Locate the cell with the specified text and output its [x, y] center coordinate. 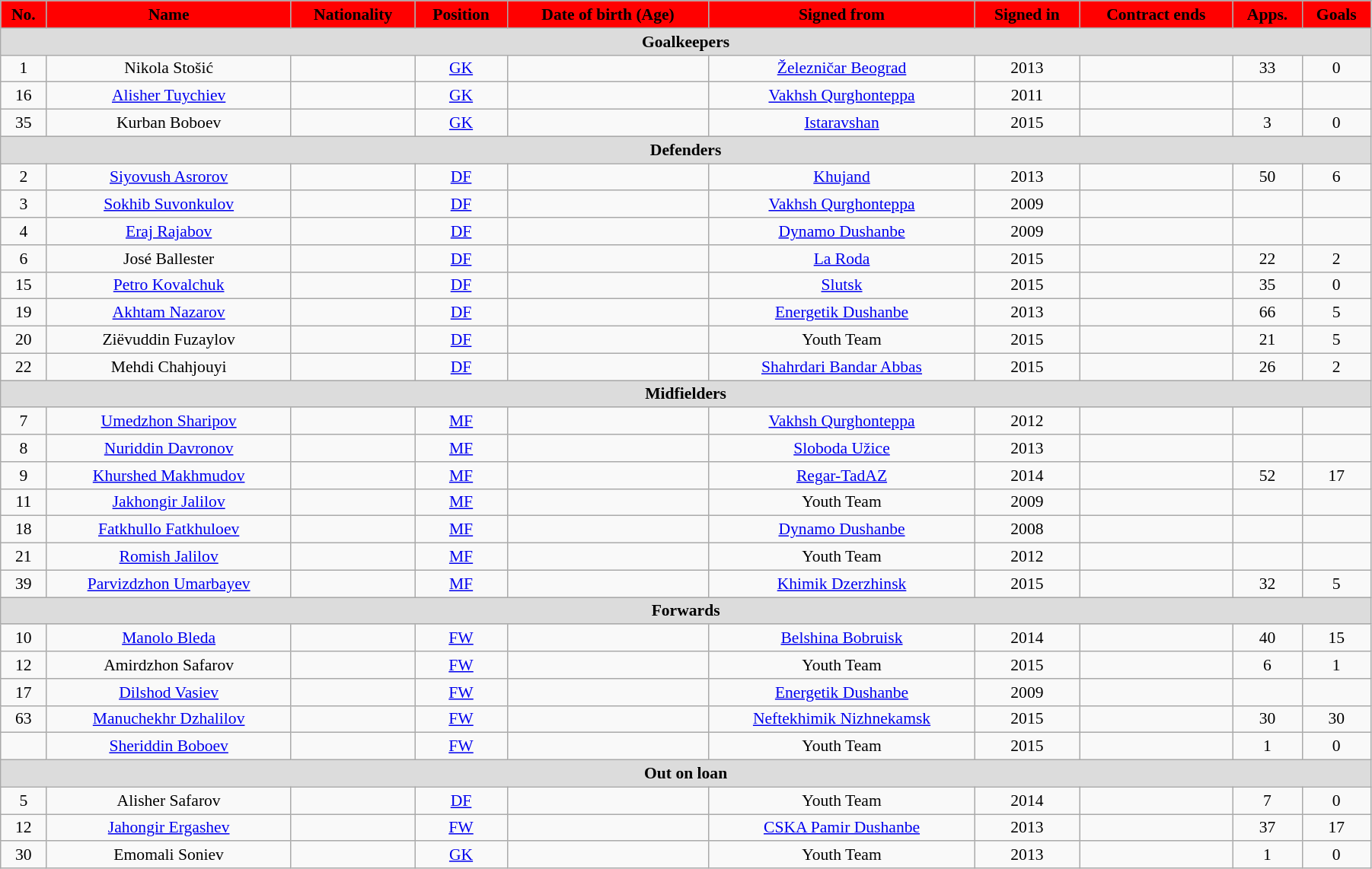
Khujand [842, 177]
2008 [1027, 530]
Istaravshan [842, 123]
Sloboda Užice [842, 448]
20 [24, 340]
Manolo Bleda [169, 638]
Mehdi Chahjouyi [169, 367]
Emomali Soniev [169, 855]
Romish Jalilov [169, 557]
Slutsk [842, 285]
Siyovush Asrorov [169, 177]
Jakhongir Jalilov [169, 502]
Neftekhimik Nizhnekamsk [842, 719]
8 [24, 448]
10 [24, 638]
Contract ends [1156, 14]
Defenders [686, 150]
Parvizdzhon Umarbayev [169, 584]
Akhtam Nazarov [169, 313]
José Ballester [169, 259]
Regar-TadAZ [842, 476]
Goalkeepers [686, 42]
66 [1267, 313]
Železničar Beograd [842, 68]
Out on loan [686, 774]
Midfielders [686, 394]
Goals [1336, 14]
Belshina Bobruisk [842, 638]
63 [24, 719]
Nationality [353, 14]
Fatkhullo Fatkhuloev [169, 530]
Eraj Rajabov [169, 231]
32 [1267, 584]
39 [24, 584]
Alisher Safarov [169, 801]
Dilshod Vasiev [169, 692]
La Roda [842, 259]
CSKA Pamir Dushanbe [842, 828]
Position [461, 14]
Petro Kovalchuk [169, 285]
Forwards [686, 611]
4 [24, 231]
33 [1267, 68]
Khurshed Makhmudov [169, 476]
Jahongir Ergashev [169, 828]
Khimik Dzerzhinsk [842, 584]
Name [169, 14]
40 [1267, 638]
18 [24, 530]
Umedzhon Sharipov [169, 422]
Signed from [842, 14]
52 [1267, 476]
19 [24, 313]
Amirdzhon Safarov [169, 665]
2011 [1027, 96]
Nuriddin Davronov [169, 448]
No. [24, 14]
Sokhib Suvonkulov [169, 205]
26 [1267, 367]
Date of birth (Age) [608, 14]
Alisher Tuychiev [169, 96]
Sheriddin Boboev [169, 746]
11 [24, 502]
Apps. [1267, 14]
Manuchekhr Dzhalilov [169, 719]
Signed in [1027, 14]
16 [24, 96]
Nikola Stošić [169, 68]
37 [1267, 828]
Ziёvuddin Fuzaylov [169, 340]
Kurban Boboev [169, 123]
Shahrdari Bandar Abbas [842, 367]
9 [24, 476]
50 [1267, 177]
